Output the (x, y) coordinate of the center of the cell containing the given text.  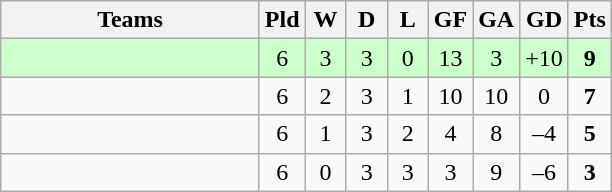
Pld (282, 20)
8 (496, 134)
+10 (544, 58)
L (408, 20)
W (326, 20)
D (366, 20)
4 (450, 134)
7 (590, 96)
–4 (544, 134)
Pts (590, 20)
–6 (544, 172)
GD (544, 20)
GF (450, 20)
Teams (130, 20)
13 (450, 58)
5 (590, 134)
GA (496, 20)
